Scan for the cell matching the given text and deliver its [X, Y] coordinate at center. 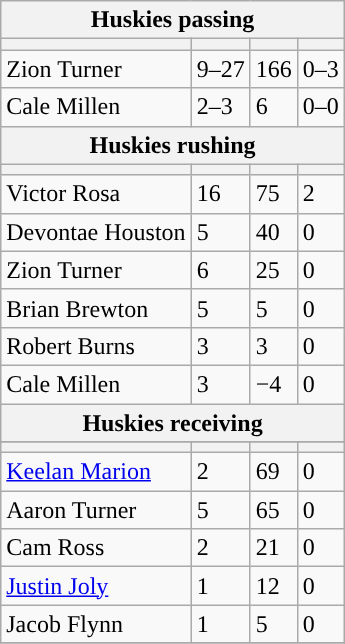
Brian Brewton [96, 308]
Huskies passing [173, 20]
Huskies receiving [173, 423]
Huskies rushing [173, 145]
Victor Rosa [96, 194]
65 [274, 510]
Aaron Turner [96, 510]
0–3 [320, 69]
166 [274, 69]
16 [220, 194]
−4 [274, 384]
25 [274, 270]
69 [274, 472]
Devontae Houston [96, 232]
Robert Burns [96, 346]
Jacob Flynn [96, 624]
0–0 [320, 107]
2–3 [220, 107]
40 [274, 232]
12 [274, 586]
9–27 [220, 69]
21 [274, 548]
Keelan Marion [96, 472]
75 [274, 194]
Justin Joly [96, 586]
Cam Ross [96, 548]
